Identify which cell holds the provided text, then report its (X, Y) central coordinate. 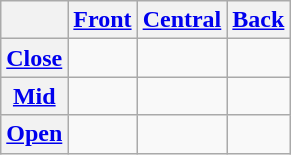
Close (34, 58)
Central (182, 20)
Open (34, 134)
Back (258, 20)
Mid (34, 96)
Front (102, 20)
